Search for the cell housing the specified text and yield its (x, y) center coordinate. 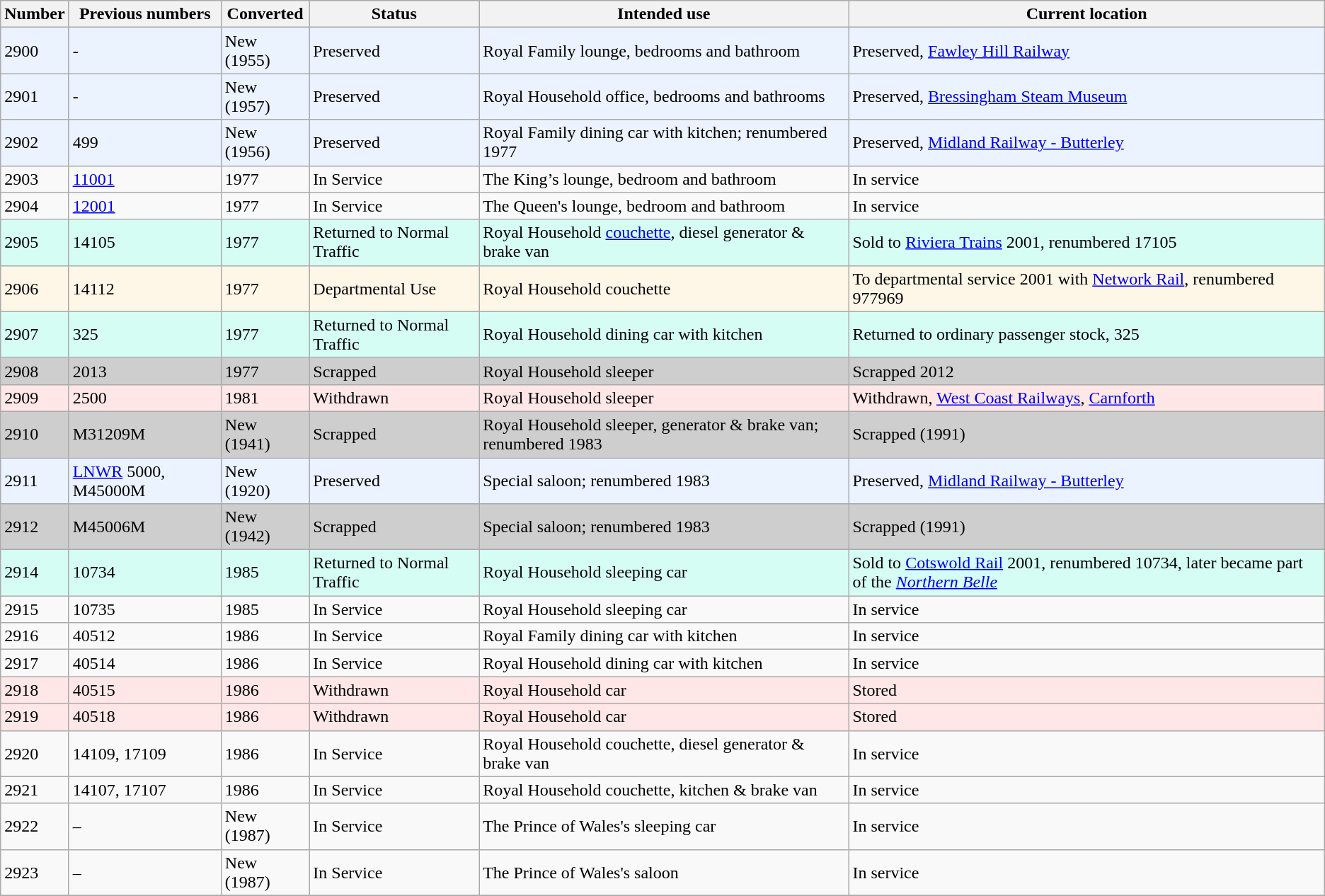
12001 (144, 206)
Converted (265, 14)
40512 (144, 636)
Royal Household office, bedrooms and bathrooms (664, 96)
Previous numbers (144, 14)
1981 (265, 398)
2920 (35, 753)
Royal Household sleeper, generator & brake van; renumbered 1983 (664, 435)
2908 (35, 371)
Preserved, Bressingham Steam Museum (1086, 96)
LNWR 5000, M45000M (144, 480)
2912 (35, 527)
M45006M (144, 527)
10734 (144, 573)
Number (35, 14)
Royal Family dining car with kitchen (664, 636)
2903 (35, 179)
2906 (35, 289)
2900 (35, 51)
2922 (35, 827)
2904 (35, 206)
499 (144, 143)
New (1956) (265, 143)
Status (394, 14)
2013 (144, 371)
Preserved, Fawley Hill Railway (1086, 51)
40518 (144, 717)
2916 (35, 636)
Sold to Riviera Trains 2001, renumbered 17105 (1086, 242)
2921 (35, 790)
To departmental service 2001 with Network Rail, renumbered 977969 (1086, 289)
2911 (35, 480)
2923 (35, 872)
Royal Family dining car with kitchen; renumbered 1977 (664, 143)
The Prince of Wales's sleeping car (664, 827)
14105 (144, 242)
Royal Household couchette (664, 289)
11001 (144, 179)
2914 (35, 573)
40515 (144, 690)
2910 (35, 435)
14109, 17109 (144, 753)
2901 (35, 96)
2915 (35, 609)
14107, 17107 (144, 790)
10735 (144, 609)
2918 (35, 690)
The King’s lounge, bedroom and bathroom (664, 179)
Royal Family lounge, bedrooms and bathroom (664, 51)
2917 (35, 663)
M31209M (144, 435)
325 (144, 334)
2909 (35, 398)
The Prince of Wales's saloon (664, 872)
Departmental Use (394, 289)
Returned to ordinary passenger stock, 325 (1086, 334)
Sold to Cotswold Rail 2001, renumbered 10734, later became part of the Northern Belle (1086, 573)
2907 (35, 334)
New (1920) (265, 480)
New (1957) (265, 96)
Scrapped 2012 (1086, 371)
2500 (144, 398)
2902 (35, 143)
Royal Household couchette, kitchen & brake van (664, 790)
14112 (144, 289)
2905 (35, 242)
The Queen's lounge, bedroom and bathroom (664, 206)
New (1942) (265, 527)
New (1941) (265, 435)
Intended use (664, 14)
2919 (35, 717)
Current location (1086, 14)
40514 (144, 663)
Withdrawn, West Coast Railways, Carnforth (1086, 398)
New (1955) (265, 51)
